From the cell containing the given text, extract its center point as [x, y] coordinate. 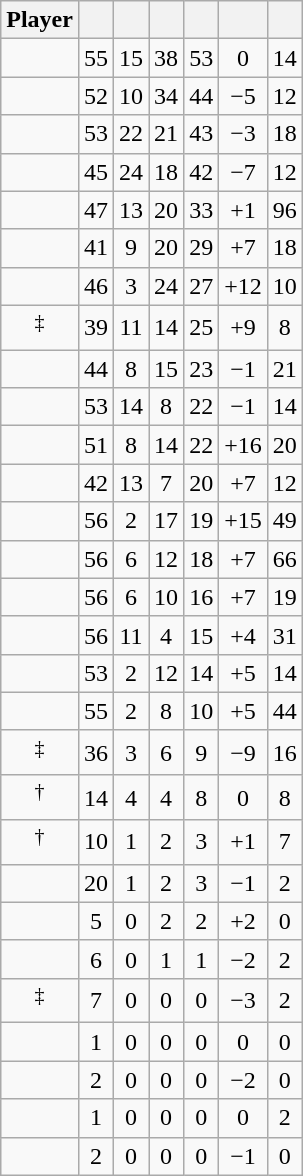
52 [96, 96]
+4 [244, 635]
+2 [244, 921]
5 [96, 921]
25 [202, 328]
27 [202, 286]
17 [166, 521]
36 [96, 752]
45 [96, 172]
41 [96, 248]
+16 [244, 445]
+9 [244, 328]
29 [202, 248]
33 [202, 210]
38 [166, 58]
Player [40, 20]
+15 [244, 521]
−7 [244, 172]
46 [96, 286]
43 [202, 134]
51 [96, 445]
31 [284, 635]
−5 [244, 96]
47 [96, 210]
49 [284, 521]
66 [284, 559]
96 [284, 210]
39 [96, 328]
+12 [244, 286]
−9 [244, 752]
34 [166, 96]
23 [202, 369]
